Output the [X, Y] coordinate of the center of the cell containing the given text.  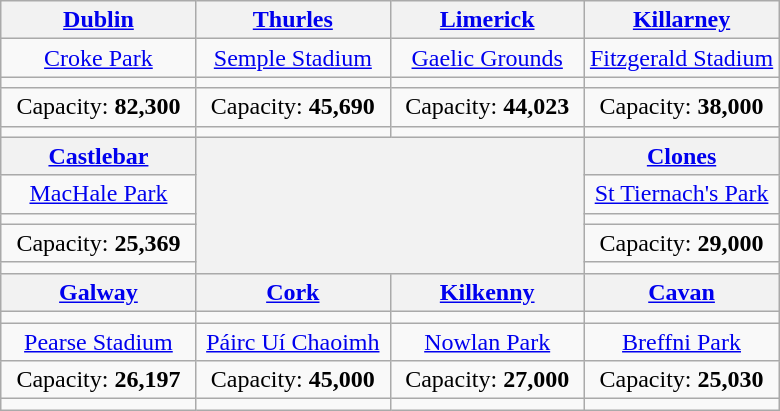
Nowlan Park [487, 341]
Capacity: 25,030 [681, 380]
Dublin [98, 20]
Killarney [681, 20]
Capacity: 38,000 [681, 107]
Fitzgerald Stadium [681, 58]
Limerick [487, 20]
Gaelic Grounds [487, 58]
Castlebar [98, 156]
Breffni Park [681, 341]
Capacity: 27,000 [487, 380]
Capacity: 45,690 [293, 107]
Kilkenny [487, 292]
Pearse Stadium [98, 341]
MacHale Park [98, 194]
Cavan [681, 292]
Croke Park [98, 58]
Semple Stadium [293, 58]
Capacity: 44,023 [487, 107]
Cork [293, 292]
Páirc Uí Chaoimh [293, 341]
Capacity: 25,369 [98, 243]
Clones [681, 156]
Thurles [293, 20]
Capacity: 45,000 [293, 380]
Capacity: 82,300 [98, 107]
St Tiernach's Park [681, 194]
Capacity: 29,000 [681, 243]
Galway [98, 292]
Capacity: 26,197 [98, 380]
